Provide the [x, y] coordinate of the cell's center where the given text is located.  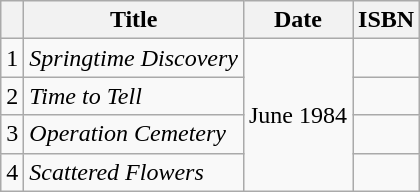
Springtime Discovery [134, 58]
ISBN [386, 20]
June 1984 [298, 115]
Title [134, 20]
Date [298, 20]
3 [12, 134]
Time to Tell [134, 96]
Operation Cemetery [134, 134]
Scattered Flowers [134, 172]
1 [12, 58]
4 [12, 172]
2 [12, 96]
